For the text-containing cell, return its midpoint in (X, Y) coordinate format. 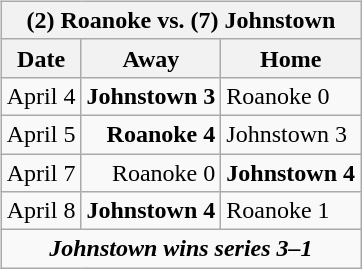
April 5 (41, 134)
April 4 (41, 96)
April 8 (41, 211)
April 7 (41, 173)
Roanoke 1 (291, 211)
(2) Roanoke vs. (7) Johnstown (180, 20)
Home (291, 58)
Roanoke 4 (151, 134)
Date (41, 58)
Away (151, 58)
Johnstown wins series 3–1 (180, 249)
